Find where the given text appears and provide that cell's center as (X, Y) coordinate. 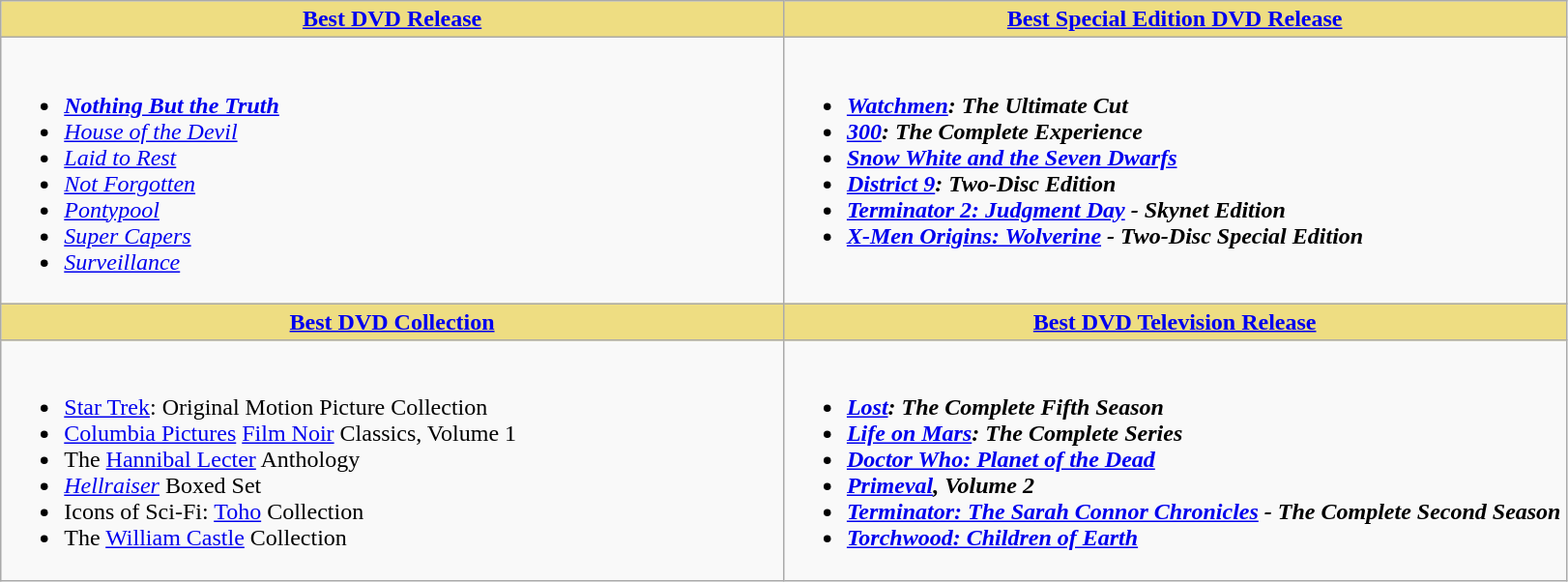
Best DVD Release (392, 19)
Nothing But the TruthHouse of the DevilLaid to RestNot ForgottenPontypoolSuper CapersSurveillance (392, 170)
Best Special Edition DVD Release (1175, 19)
Best DVD Television Release (1175, 322)
Best DVD Collection (392, 322)
